Locate the cell with the specified text and output its [x, y] center coordinate. 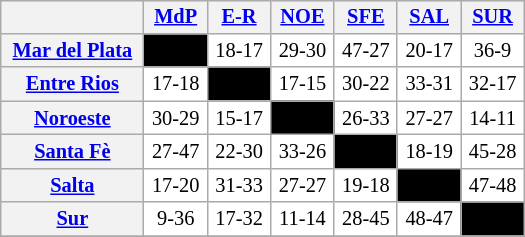
20-17 [428, 51]
33-26 [302, 152]
E-R [238, 17]
SFE [366, 17]
17-18 [176, 84]
MdP [176, 17]
17-20 [176, 185]
9-36 [176, 219]
30-22 [366, 84]
36-9 [492, 51]
47-27 [366, 51]
27-47 [176, 152]
NOE [302, 17]
Entre Rios [72, 84]
22-30 [238, 152]
32-17 [492, 84]
29-30 [302, 51]
47-48 [492, 185]
14-11 [492, 118]
18-17 [238, 51]
31-33 [238, 185]
Mar del Plata [72, 51]
15-17 [238, 118]
19-18 [366, 185]
Noroeste [72, 118]
30-29 [176, 118]
28-45 [366, 219]
26-33 [366, 118]
48-47 [428, 219]
Sur [72, 219]
11-14 [302, 219]
33-31 [428, 84]
45-28 [492, 152]
Salta [72, 185]
SUR [492, 17]
17-15 [302, 84]
Santa Fè [72, 152]
17-32 [238, 219]
SAL [428, 17]
18-19 [428, 152]
